Output the (x, y) coordinate of the center of the cell containing the given text.  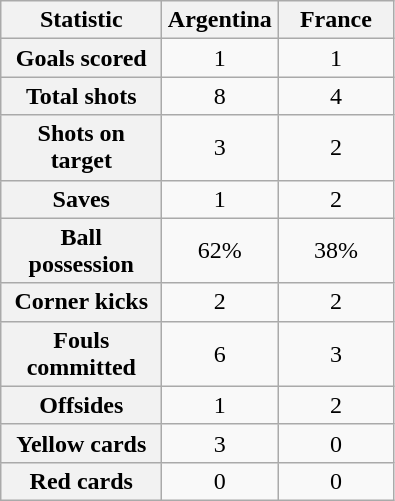
France (336, 20)
Saves (82, 199)
Total shots (82, 96)
6 (220, 354)
Red cards (82, 481)
Fouls committed (82, 354)
Statistic (82, 20)
Corner kicks (82, 302)
Yellow cards (82, 443)
Offsides (82, 405)
Ball possession (82, 250)
Argentina (220, 20)
Shots on target (82, 148)
Goals scored (82, 58)
8 (220, 96)
4 (336, 96)
62% (220, 250)
38% (336, 250)
